Pinpoint the cell where the given text exists, returning its [X, Y] midpoint coordinate. 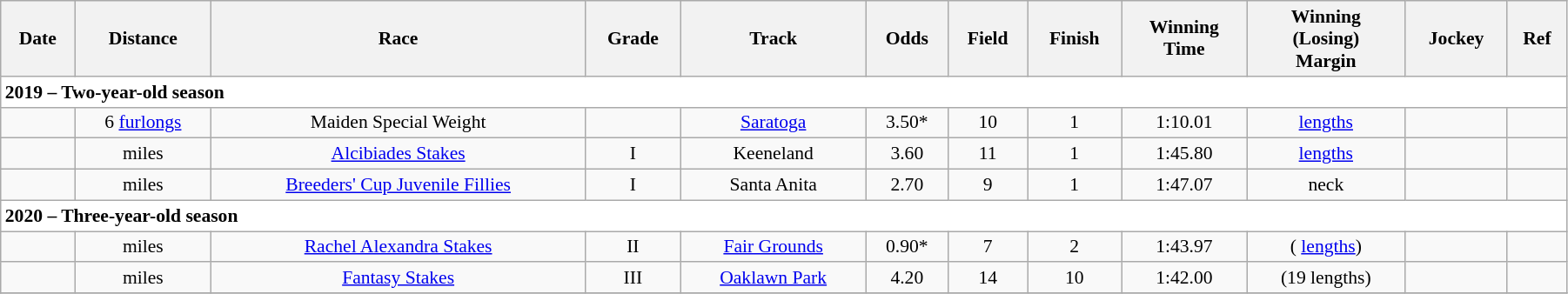
Finish [1075, 38]
Fair Grounds [773, 247]
neck [1326, 185]
Jockey [1457, 38]
Maiden Special Weight [399, 123]
Rachel Alexandra Stakes [399, 247]
9 [988, 185]
2 [1075, 247]
Field [988, 38]
Race [399, 38]
2019 – Two-year-old season [784, 92]
Oaklawn Park [773, 278]
2020 – Three-year-old season [784, 216]
3.60 [907, 154]
11 [988, 154]
( lengths) [1326, 247]
Saratoga [773, 123]
7 [988, 247]
1:47.07 [1184, 185]
4.20 [907, 278]
0.90* [907, 247]
Winning(Losing)Margin [1326, 38]
1:10.01 [1184, 123]
Distance [143, 38]
Odds [907, 38]
Ref [1537, 38]
Breeders' Cup Juvenile Fillies [399, 185]
Keeneland [773, 154]
1:42.00 [1184, 278]
III [633, 278]
Alcibiades Stakes [399, 154]
14 [988, 278]
(19 lengths) [1326, 278]
6 furlongs [143, 123]
Date [38, 38]
II [633, 247]
WinningTime [1184, 38]
Grade [633, 38]
2.70 [907, 185]
1:45.80 [1184, 154]
Fantasy Stakes [399, 278]
3.50* [907, 123]
Santa Anita [773, 185]
1:43.97 [1184, 247]
Track [773, 38]
